Find where the given text appears and provide that cell's center as [X, Y] coordinate. 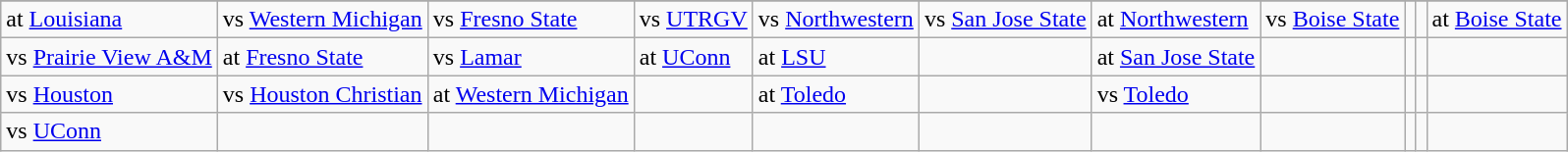
vs San Jose State [1005, 20]
vs Boise State [1332, 20]
at Toledo [835, 94]
vs Northwestern [835, 20]
vs Houston Christian [322, 94]
vs Toledo [1176, 94]
at LSU [835, 57]
vs UConn [110, 131]
vs Lamar [531, 57]
at UConn [694, 57]
at Boise State [1497, 20]
vs UTRGV [694, 20]
vs Western Michigan [322, 20]
at San Jose State [1176, 57]
at Northwestern [1176, 20]
at Western Michigan [531, 94]
at Louisiana [110, 20]
vs Houston [110, 94]
vs Fresno State [531, 20]
at Fresno State [322, 57]
vs Prairie View A&M [110, 57]
